Return (X, Y) of the center of cell containing provided text 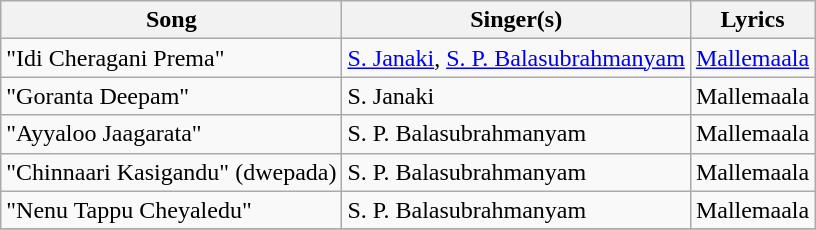
Song (172, 20)
"Ayyaloo Jaagarata" (172, 134)
"Chinnaari Kasigandu" (dwepada) (172, 172)
"Goranta Deepam" (172, 96)
Singer(s) (516, 20)
"Idi Cheragani Prema" (172, 58)
Lyrics (752, 20)
"Nenu Tappu Cheyaledu" (172, 210)
S. Janaki, S. P. Balasubrahmanyam (516, 58)
S. Janaki (516, 96)
